Search for the cell housing the specified text and yield its (x, y) center coordinate. 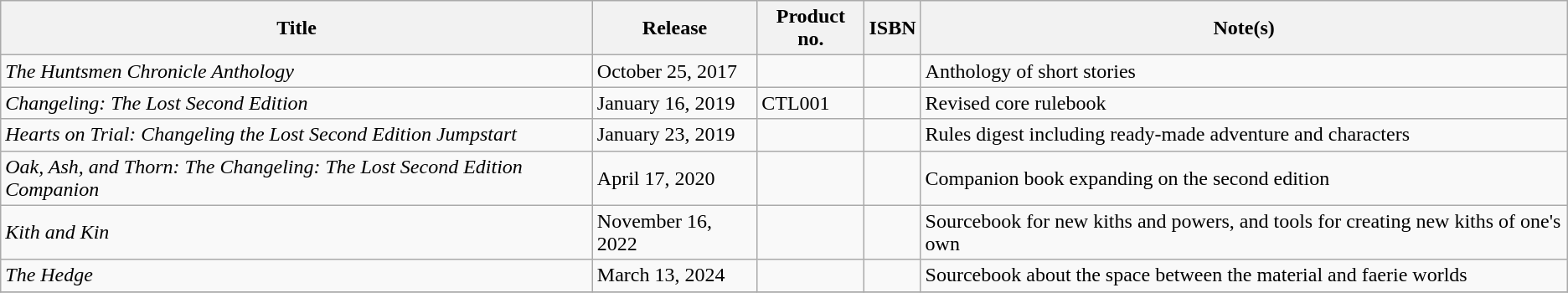
Hearts on Trial: Changeling the Lost Second Edition Jumpstart (297, 135)
The Huntsmen Chronicle Anthology (297, 71)
Rules digest including ready-made adventure and characters (1244, 135)
Revised core rulebook (1244, 103)
January 16, 2019 (674, 103)
Sourcebook for new kiths and powers, and tools for creating new kiths of one's own (1244, 233)
Changeling: The Lost Second Edition (297, 103)
October 25, 2017 (674, 71)
Release (674, 28)
Title (297, 28)
Note(s) (1244, 28)
Companion book expanding on the second edition (1244, 177)
Kith and Kin (297, 233)
Anthology of short stories (1244, 71)
November 16, 2022 (674, 233)
Sourcebook about the space between the material and faerie worlds (1244, 275)
The Hedge (297, 275)
Oak, Ash, and Thorn: The Changeling: The Lost Second Edition Companion (297, 177)
April 17, 2020 (674, 177)
March 13, 2024 (674, 275)
CTL001 (811, 103)
January 23, 2019 (674, 135)
ISBN (893, 28)
Product no. (811, 28)
